Find where the given text appears and provide that cell's center as [X, Y] coordinate. 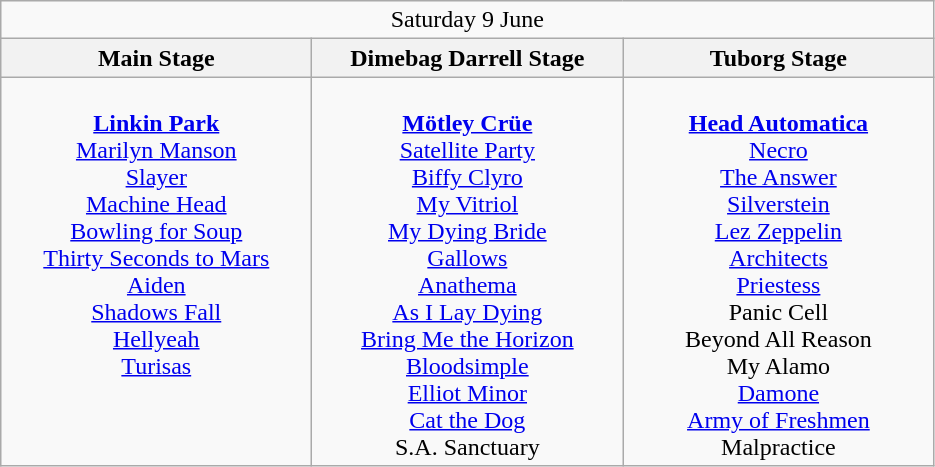
Main Stage [156, 58]
Saturday 9 June [468, 20]
Dimebag Darrell Stage [468, 58]
Linkin Park Marilyn Manson Slayer Machine Head Bowling for Soup Thirty Seconds to Mars Aiden Shadows Fall Hellyeah Turisas [156, 272]
Tuborg Stage [778, 58]
